Provide the [x, y] coordinate of the cell's center where the given text is located.  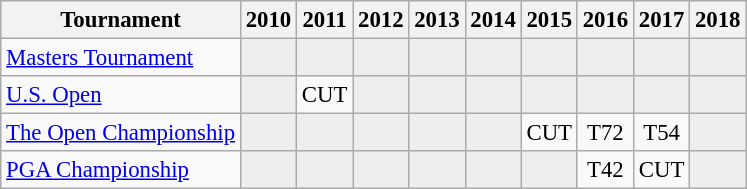
2017 [661, 20]
2018 [718, 20]
T54 [661, 133]
2011 [325, 20]
Tournament [121, 20]
Masters Tournament [121, 58]
U.S. Open [121, 95]
T72 [605, 133]
2013 [437, 20]
2010 [268, 20]
2014 [493, 20]
The Open Championship [121, 133]
2015 [549, 20]
T42 [605, 170]
2016 [605, 20]
2012 [381, 20]
PGA Championship [121, 170]
